Output the (X, Y) coordinate of the center of the cell containing the given text.  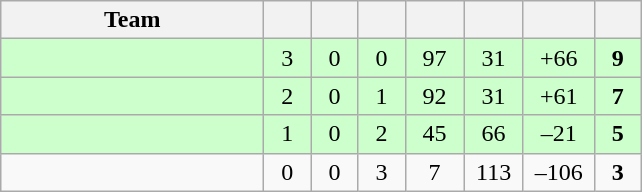
9 (618, 58)
+61 (558, 96)
97 (434, 58)
Team (132, 20)
–106 (558, 172)
–21 (558, 134)
5 (618, 134)
+66 (558, 58)
66 (494, 134)
92 (434, 96)
113 (494, 172)
45 (434, 134)
